Search for the cell housing the specified text and yield its [x, y] center coordinate. 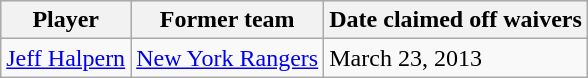
Date claimed off waivers [456, 20]
Player [66, 20]
Jeff Halpern [66, 58]
March 23, 2013 [456, 58]
New York Rangers [228, 58]
Former team [228, 20]
